Identify which cell holds the provided text, then report its (x, y) central coordinate. 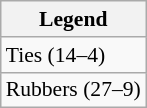
Rubbers (27–9) (74, 90)
Ties (14–4) (74, 55)
Legend (74, 19)
